Detect which cell encompasses the target text, then output its [X, Y] center coordinate. 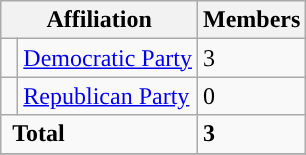
Total [100, 134]
Members [251, 20]
Republican Party [108, 96]
Democratic Party [108, 58]
Affiliation [100, 20]
0 [251, 96]
